Output the (x, y) coordinate of the center of the cell containing the given text.  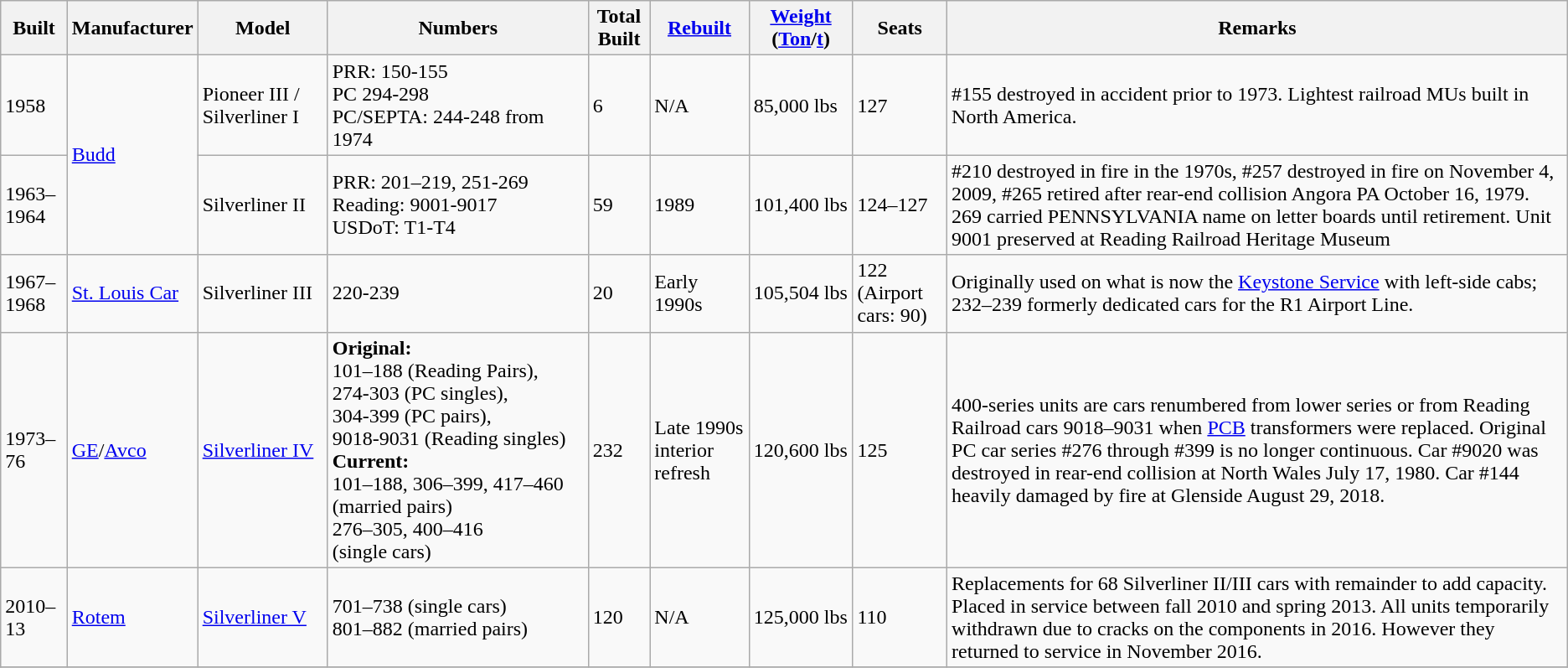
120,600 lbs (801, 449)
Silverliner V (263, 617)
Budd (132, 155)
GE/Avco (132, 449)
Seats (900, 28)
701–738 (single cars)801–882 (married pairs) (457, 617)
1963–1964 (34, 205)
#155 destroyed in accident prior to 1973. Lightest railroad MUs built in North America. (1258, 106)
232 (618, 449)
1958 (34, 106)
Silverliner IV (263, 449)
122 (Airport cars: 90) (900, 293)
105,504 lbs (801, 293)
Rotem (132, 617)
Weight(Ton/t) (801, 28)
Originally used on what is now the Keystone Service with left-side cabs; 232–239 formerly dedicated cars for the R1 Airport Line. (1258, 293)
Model (263, 28)
2010–13 (34, 617)
Manufacturer (132, 28)
St. Louis Car (132, 293)
Remarks (1258, 28)
220-239 (457, 293)
PRR: 150-155PC 294-298 PC/SEPTA: 244-248 from 1974 (457, 106)
101,400 lbs (801, 205)
Rebuilt (699, 28)
1989 (699, 205)
1967–1968 (34, 293)
127 (900, 106)
1973–76 (34, 449)
Built (34, 28)
110 (900, 617)
Early 1990s (699, 293)
120 (618, 617)
125,000 lbs (801, 617)
59 (618, 205)
124–127 (900, 205)
Late 1990s interior refresh (699, 449)
Total Built (618, 28)
PRR: 201–219, 251-269Reading: 9001-9017USDoT: T1-T4 (457, 205)
Pioneer III / Silverliner I (263, 106)
125 (900, 449)
6 (618, 106)
Numbers (457, 28)
Silverliner II (263, 205)
20 (618, 293)
Silverliner III (263, 293)
85,000 lbs (801, 106)
